Return [x, y] of the center of cell containing provided text 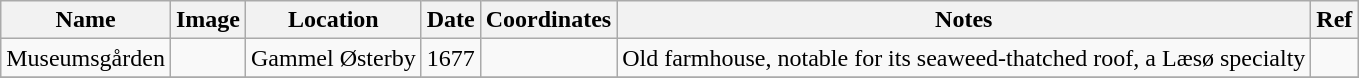
Museumsgården [86, 58]
Ref [1334, 20]
Name [86, 20]
Coordinates [548, 20]
Gammel Østerby [334, 58]
Notes [964, 20]
Old farmhouse, notable for its seaweed-thatched roof, a Læsø specialty [964, 58]
Location [334, 20]
1677 [450, 58]
Image [208, 20]
Date [450, 20]
